Search for the cell housing the specified text and yield its [x, y] center coordinate. 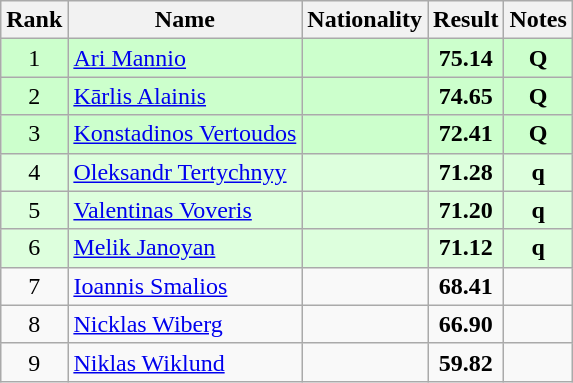
Valentinas Voveris [185, 210]
Result [466, 20]
Niklas Wiklund [185, 362]
59.82 [466, 362]
8 [34, 324]
75.14 [466, 58]
1 [34, 58]
7 [34, 286]
6 [34, 248]
3 [34, 134]
5 [34, 210]
66.90 [466, 324]
Nationality [365, 20]
Kārlis Alainis [185, 96]
72.41 [466, 134]
Konstadinos Vertoudos [185, 134]
71.12 [466, 248]
Ari Mannio [185, 58]
Name [185, 20]
74.65 [466, 96]
68.41 [466, 286]
2 [34, 96]
71.20 [466, 210]
Ioannis Smalios [185, 286]
Oleksandr Tertychnyy [185, 172]
71.28 [466, 172]
Melik Janoyan [185, 248]
Notes [538, 20]
4 [34, 172]
Nicklas Wiberg [185, 324]
9 [34, 362]
Rank [34, 20]
